Output the [x, y] coordinate of the center of the cell containing the given text.  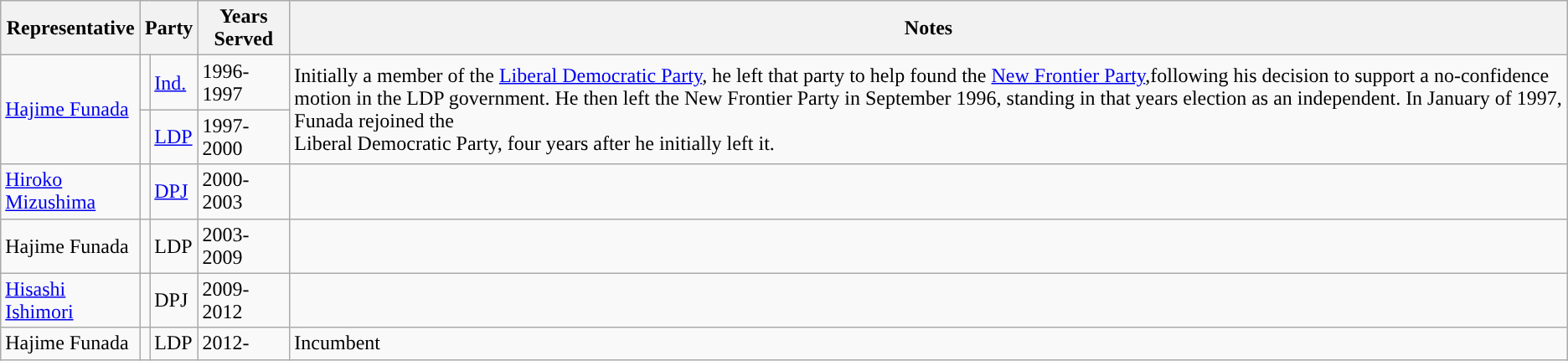
Representative [70, 28]
Hisashi Ishimori [70, 300]
Notes [928, 28]
Ind. [174, 82]
2012- [244, 343]
Years Served [244, 28]
2000-2003 [244, 191]
HirokoMizushima [70, 191]
2003-2009 [244, 246]
1996-1997 [244, 82]
Incumbent [928, 343]
2009-2012 [244, 300]
1997-2000 [244, 137]
Party [169, 28]
